Return the [X, Y] coordinate for the center point of the cell that contains the specified text.  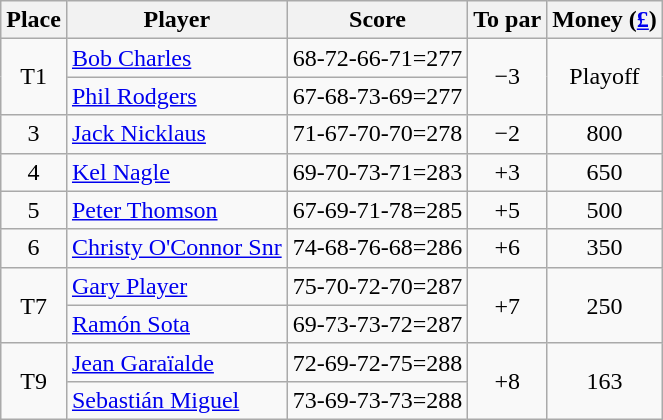
−2 [508, 134]
−3 [508, 77]
Bob Charles [176, 58]
68-72-66-71=277 [378, 58]
To par [508, 20]
250 [605, 305]
69-73-73-72=287 [378, 324]
71-67-70-70=278 [378, 134]
T9 [34, 381]
Sebastián Miguel [176, 400]
Peter Thomson [176, 210]
Ramón Sota [176, 324]
Phil Rodgers [176, 96]
Player [176, 20]
T7 [34, 305]
3 [34, 134]
+7 [508, 305]
Score [378, 20]
350 [605, 248]
Christy O'Connor Snr [176, 248]
69-70-73-71=283 [378, 172]
Money (£) [605, 20]
Gary Player [176, 286]
67-69-71-78=285 [378, 210]
800 [605, 134]
4 [34, 172]
Kel Nagle [176, 172]
T1 [34, 77]
Playoff [605, 77]
+6 [508, 248]
+3 [508, 172]
163 [605, 381]
6 [34, 248]
Place [34, 20]
Jack Nicklaus [176, 134]
75-70-72-70=287 [378, 286]
67-68-73-69=277 [378, 96]
72-69-72-75=288 [378, 362]
73-69-73-73=288 [378, 400]
Jean Garaïalde [176, 362]
+8 [508, 381]
5 [34, 210]
500 [605, 210]
+5 [508, 210]
74-68-76-68=286 [378, 248]
650 [605, 172]
